Capture the cell that displays the provided text and extract its [x, y] central coordinate. 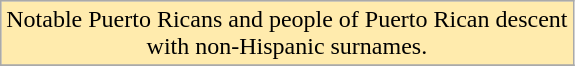
Notable Puerto Ricans and people of Puerto Rican descent with non-Hispanic surnames. [287, 34]
